Pinpoint the cell where the given text exists, returning its (X, Y) midpoint coordinate. 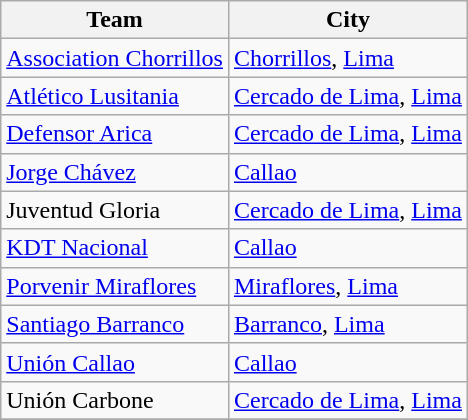
Barranco, Lima (348, 324)
Team (115, 20)
Porvenir Miraflores (115, 286)
Association Chorrillos (115, 58)
Unión Carbone (115, 400)
Unión Callao (115, 362)
Santiago Barranco (115, 324)
Chorrillos, Lima (348, 58)
Miraflores, Lima (348, 286)
Defensor Arica (115, 134)
City (348, 20)
Juventud Gloria (115, 210)
KDT Nacional (115, 248)
Atlético Lusitania (115, 96)
Jorge Chávez (115, 172)
